Search for the cell housing the specified text and yield its [x, y] center coordinate. 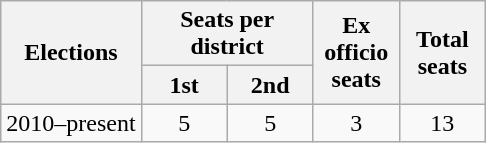
13 [442, 123]
2010–present [71, 123]
3 [356, 123]
Seats per district [227, 34]
Ex officio seats [356, 52]
2nd [270, 85]
Total seats [442, 52]
Elections [71, 52]
1st [184, 85]
